From the cell containing the given text, extract its center point as (X, Y) coordinate. 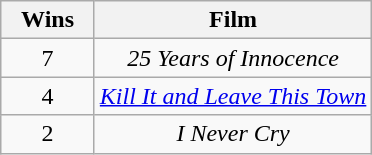
Film (233, 20)
Wins (48, 20)
7 (48, 58)
4 (48, 96)
I Never Cry (233, 134)
25 Years of Innocence (233, 58)
2 (48, 134)
Kill It and Leave This Town (233, 96)
